Extract the (x, y) coordinate from the center of the cell holding the provided text.  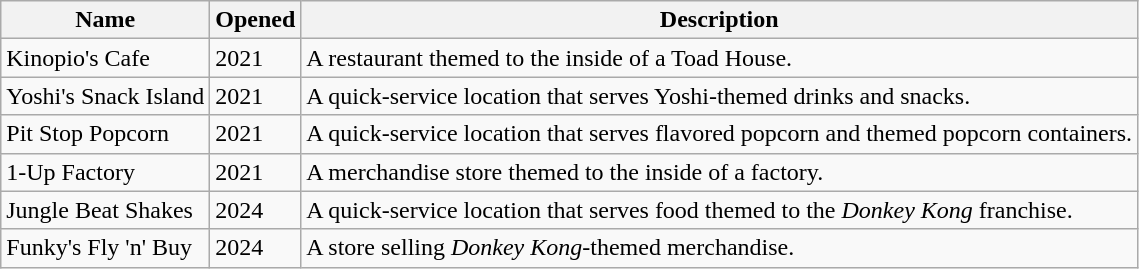
A restaurant themed to the inside of a Toad House. (720, 58)
Name (106, 20)
A store selling Donkey Kong-themed merchandise. (720, 248)
Jungle Beat Shakes (106, 210)
1-Up Factory (106, 172)
A quick-service location that serves flavored popcorn and themed popcorn containers. (720, 134)
Pit Stop Popcorn (106, 134)
Opened (256, 20)
Yoshi's Snack Island (106, 96)
A quick-service location that serves food themed to the Donkey Kong franchise. (720, 210)
A merchandise store themed to the inside of a factory. (720, 172)
Funky's Fly 'n' Buy (106, 248)
Description (720, 20)
Kinopio's Cafe (106, 58)
A quick-service location that serves Yoshi-themed drinks and snacks. (720, 96)
